Output the [x, y] coordinate of the center of the cell containing the given text.  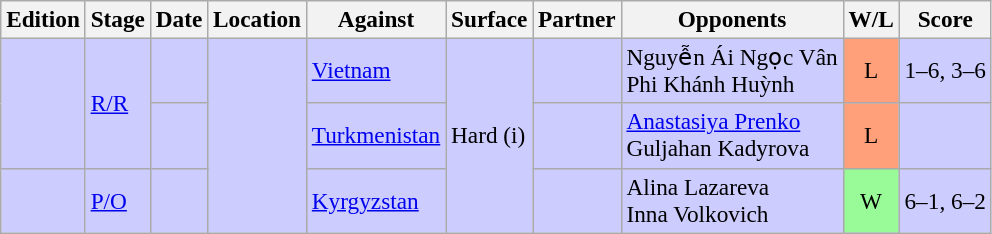
Partner [577, 19]
Turkmenistan [376, 136]
Nguyễn Ái Ngọc Vân Phi Khánh Huỳnh [732, 70]
1–6, 3–6 [945, 70]
Score [945, 19]
Anastasiya Prenko Guljahan Kadyrova [732, 136]
Vietnam [376, 70]
Hard (i) [490, 135]
Kyrgyzstan [376, 200]
W [871, 200]
6–1, 6–2 [945, 200]
Edition [44, 19]
Stage [118, 19]
R/R [118, 103]
Opponents [732, 19]
Surface [490, 19]
Location [258, 19]
P/O [118, 200]
Date [178, 19]
Alina Lazareva Inna Volkovich [732, 200]
Against [376, 19]
W/L [871, 19]
